Identify which cell holds the provided text, then report its [X, Y] central coordinate. 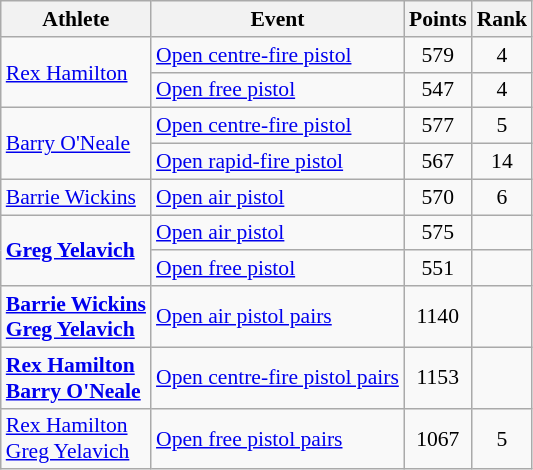
Rex Hamilton [76, 72]
577 [438, 126]
1067 [438, 438]
Open centre-fire pistol pairs [278, 378]
Barrie Wickins [76, 197]
Barry O'Neale [76, 144]
Athlete [76, 19]
Greg Yelavich [76, 250]
6 [502, 197]
575 [438, 233]
Rex HamiltonGreg Yelavich [76, 438]
547 [438, 90]
Open free pistol pairs [278, 438]
Open air pistol pairs [278, 316]
Event [278, 19]
551 [438, 269]
Barrie WickinsGreg Yelavich [76, 316]
Points [438, 19]
579 [438, 55]
1153 [438, 378]
567 [438, 162]
14 [502, 162]
1140 [438, 316]
Open rapid-fire pistol [278, 162]
Rex HamiltonBarry O'Neale [76, 378]
570 [438, 197]
Rank [502, 19]
